Extract the [x, y] coordinate from the center of the cell holding the provided text.  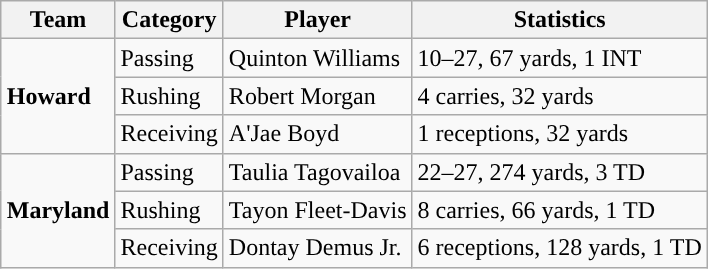
Tayon Fleet-Davis [318, 210]
Statistics [560, 20]
Maryland [58, 210]
8 carries, 66 yards, 1 TD [560, 210]
Category [169, 20]
4 carries, 32 yards [560, 96]
22–27, 274 yards, 3 TD [560, 172]
1 receptions, 32 yards [560, 134]
Robert Morgan [318, 96]
Quinton Williams [318, 58]
10–27, 67 yards, 1 INT [560, 58]
Dontay Demus Jr. [318, 248]
Player [318, 20]
A'Jae Boyd [318, 134]
Howard [58, 96]
6 receptions, 128 yards, 1 TD [560, 248]
Taulia Tagovailoa [318, 172]
Team [58, 20]
